Pinpoint the cell where the given text exists, returning its (X, Y) midpoint coordinate. 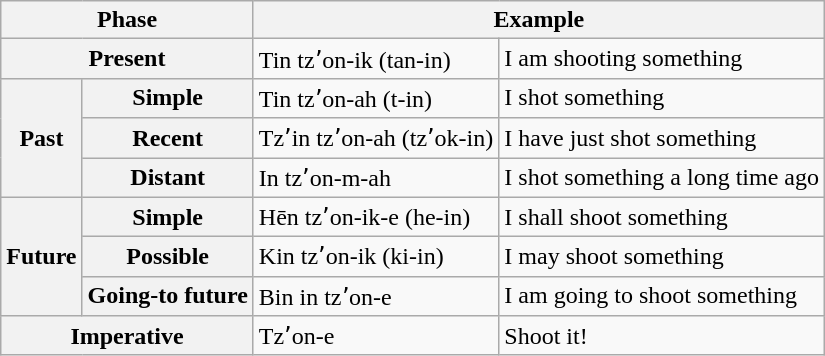
Going-to future (168, 296)
Tin tzʼon-ah (t-in) (376, 98)
Tzʼin tzʼon-ah (tzʼok-in) (376, 138)
Past (42, 138)
Recent (168, 138)
I shall shoot something (662, 217)
I am shooting something (662, 59)
Present (128, 59)
Tzʼon-e (376, 336)
Imperative (128, 336)
Hēn tzʼon-ik-e (he-in) (376, 217)
Bin in tzʼon-e (376, 296)
Future (42, 256)
I may shoot something (662, 257)
Kin tzʼon-ik (ki-in) (376, 257)
I am going to shoot something (662, 296)
Distant (168, 178)
Shoot it! (662, 336)
Possible (168, 257)
Tin tzʼon-ik (tan-in) (376, 59)
Phase (128, 20)
Example (538, 20)
I have just shot something (662, 138)
I shot something (662, 98)
In tzʼon-m-ah (376, 178)
I shot something a long time ago (662, 178)
